For the text-containing cell, return its midpoint in (x, y) coordinate format. 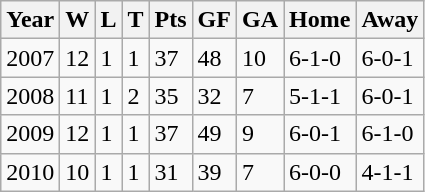
2008 (30, 96)
6-0-0 (320, 172)
4-1-1 (390, 172)
39 (214, 172)
32 (214, 96)
Away (390, 20)
2009 (30, 134)
35 (170, 96)
Pts (170, 20)
L (108, 20)
Year (30, 20)
9 (260, 134)
11 (78, 96)
48 (214, 58)
Home (320, 20)
W (78, 20)
T (136, 20)
49 (214, 134)
GF (214, 20)
2010 (30, 172)
GA (260, 20)
5-1-1 (320, 96)
2 (136, 96)
2007 (30, 58)
31 (170, 172)
